From the cell containing the given text, extract its center point as [X, Y] coordinate. 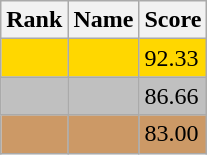
86.66 [173, 96]
Name [104, 20]
83.00 [173, 134]
92.33 [173, 58]
Rank [34, 20]
Score [173, 20]
